Capture the cell that displays the provided text and extract its [x, y] central coordinate. 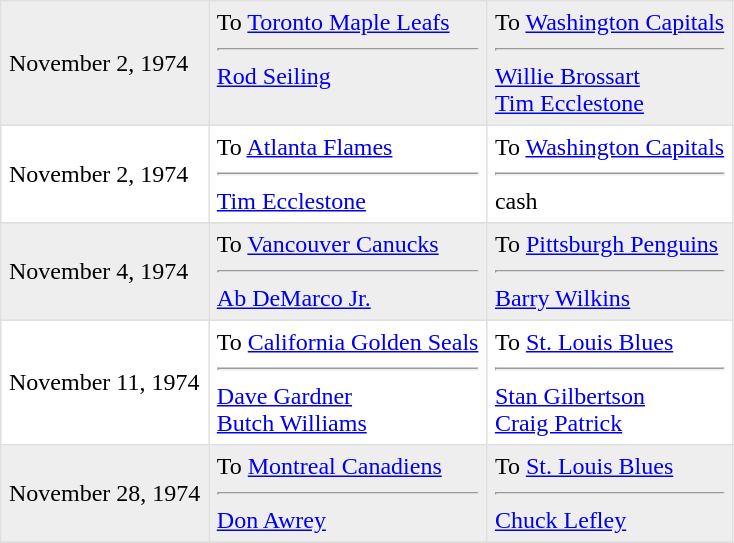
To Toronto Maple LeafsRod Seiling [348, 63]
November 4, 1974 [105, 272]
November 11, 1974 [105, 382]
To Pittsburgh PenguinsBarry Wilkins [610, 272]
To California Golden SealsDave GardnerButch Williams [348, 382]
To St. Louis BluesChuck Lefley [610, 494]
To Montreal CanadiensDon Awrey [348, 494]
To Washington CapitalsWillie BrossartTim Ecclestone [610, 63]
November 28, 1974 [105, 494]
To Atlanta FlamesTim Ecclestone [348, 174]
To Washington Capitalscash [610, 174]
To St. Louis BluesStan GilbertsonCraig Patrick [610, 382]
To Vancouver CanucksAb DeMarco Jr. [348, 272]
